Capture the cell that displays the provided text and extract its [X, Y] central coordinate. 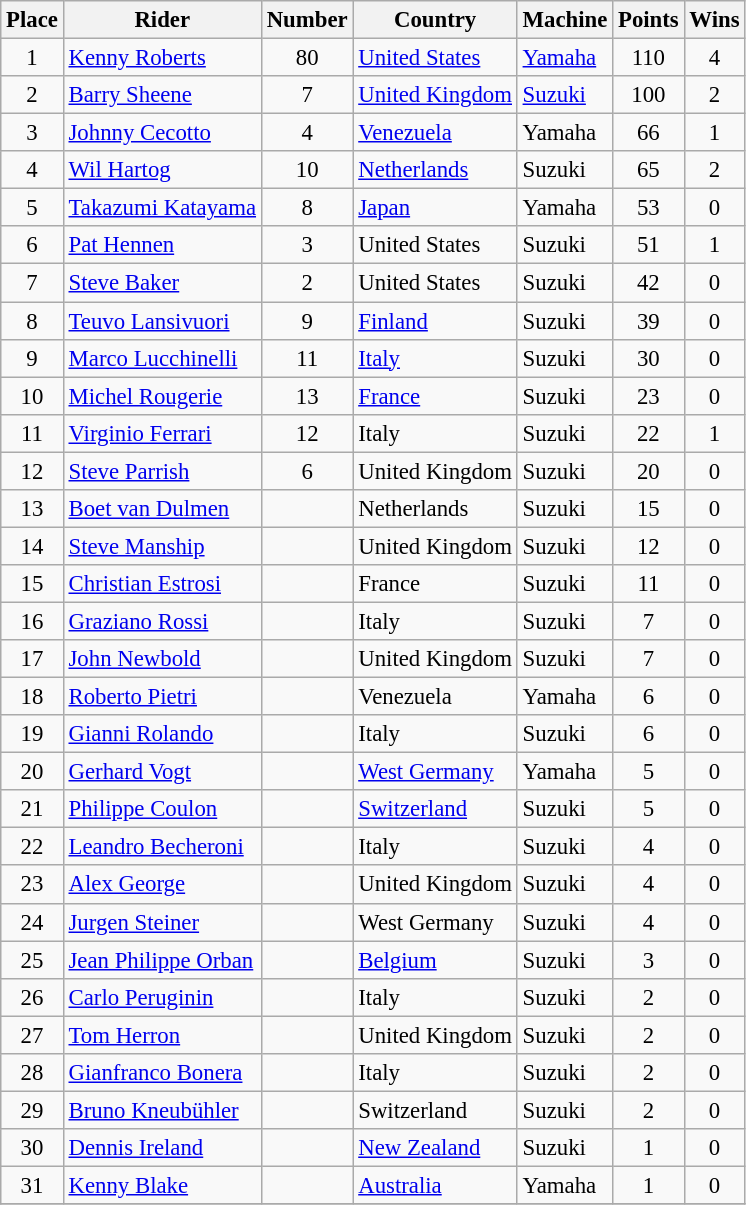
Christian Estrosi [162, 584]
Steve Baker [162, 283]
Gerhard Vogt [162, 772]
Marco Lucchinelli [162, 358]
Johnny Cecotto [162, 133]
26 [32, 997]
24 [32, 922]
Gianfranco Bonera [162, 1073]
Carlo Peruginin [162, 997]
Alex George [162, 885]
Wins [714, 20]
19 [32, 734]
Leandro Becheroni [162, 847]
17 [32, 659]
53 [648, 208]
Bruno Kneubühler [162, 1110]
42 [648, 283]
21 [32, 809]
Roberto Pietri [162, 697]
Jean Philippe Orban [162, 960]
Virginio Ferrari [162, 433]
Machine [564, 20]
Michel Rougerie [162, 396]
Japan [435, 208]
Steve Manship [162, 546]
29 [32, 1110]
16 [32, 621]
Philippe Coulon [162, 809]
Jurgen Steiner [162, 922]
New Zealand [435, 1148]
Steve Parrish [162, 471]
Rider [162, 20]
80 [307, 58]
Belgium [435, 960]
39 [648, 321]
Kenny Blake [162, 1185]
Kenny Roberts [162, 58]
Wil Hartog [162, 170]
25 [32, 960]
Tom Herron [162, 1035]
66 [648, 133]
Takazumi Katayama [162, 208]
Gianni Rolando [162, 734]
Country [435, 20]
28 [32, 1073]
Dennis Ireland [162, 1148]
Graziano Rossi [162, 621]
Place [32, 20]
Pat Hennen [162, 245]
Barry Sheene [162, 95]
Boet van Dulmen [162, 509]
27 [32, 1035]
Points [648, 20]
Australia [435, 1185]
110 [648, 58]
51 [648, 245]
14 [32, 546]
18 [32, 697]
65 [648, 170]
31 [32, 1185]
John Newbold [162, 659]
Number [307, 20]
100 [648, 95]
Finland [435, 321]
Teuvo Lansivuori [162, 321]
